For the text-containing cell, return its midpoint in [X, Y] coordinate format. 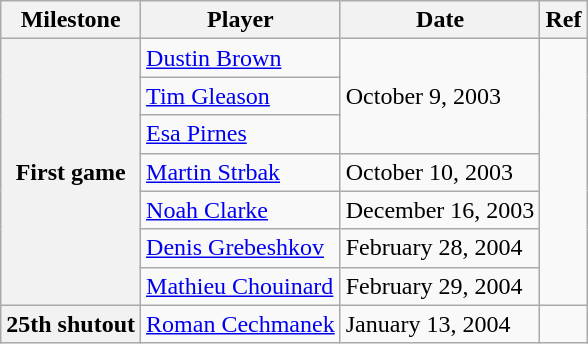
Player [241, 20]
First game [71, 172]
Milestone [71, 20]
February 28, 2004 [440, 248]
October 10, 2003 [440, 172]
Esa Pirnes [241, 134]
December 16, 2003 [440, 210]
Roman Cechmanek [241, 324]
Tim Gleason [241, 96]
February 29, 2004 [440, 286]
January 13, 2004 [440, 324]
Date [440, 20]
Denis Grebeshkov [241, 248]
Dustin Brown [241, 58]
Mathieu Chouinard [241, 286]
Noah Clarke [241, 210]
Ref [564, 20]
Martin Strbak [241, 172]
October 9, 2003 [440, 96]
25th shutout [71, 324]
